From the cell containing the given text, extract its center point as (x, y) coordinate. 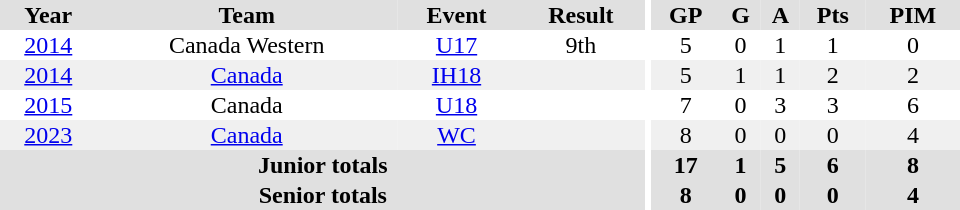
2015 (48, 105)
PIM (913, 15)
Canada Western (247, 45)
U17 (456, 45)
G (740, 15)
Year (48, 15)
Team (247, 15)
GP (686, 15)
Senior totals (323, 195)
2023 (48, 135)
Pts (833, 15)
A (780, 15)
9th (580, 45)
WC (456, 135)
U18 (456, 105)
Event (456, 15)
17 (686, 165)
IH18 (456, 75)
Junior totals (323, 165)
Result (580, 15)
7 (686, 105)
